Identify which cell holds the provided text, then report its (X, Y) central coordinate. 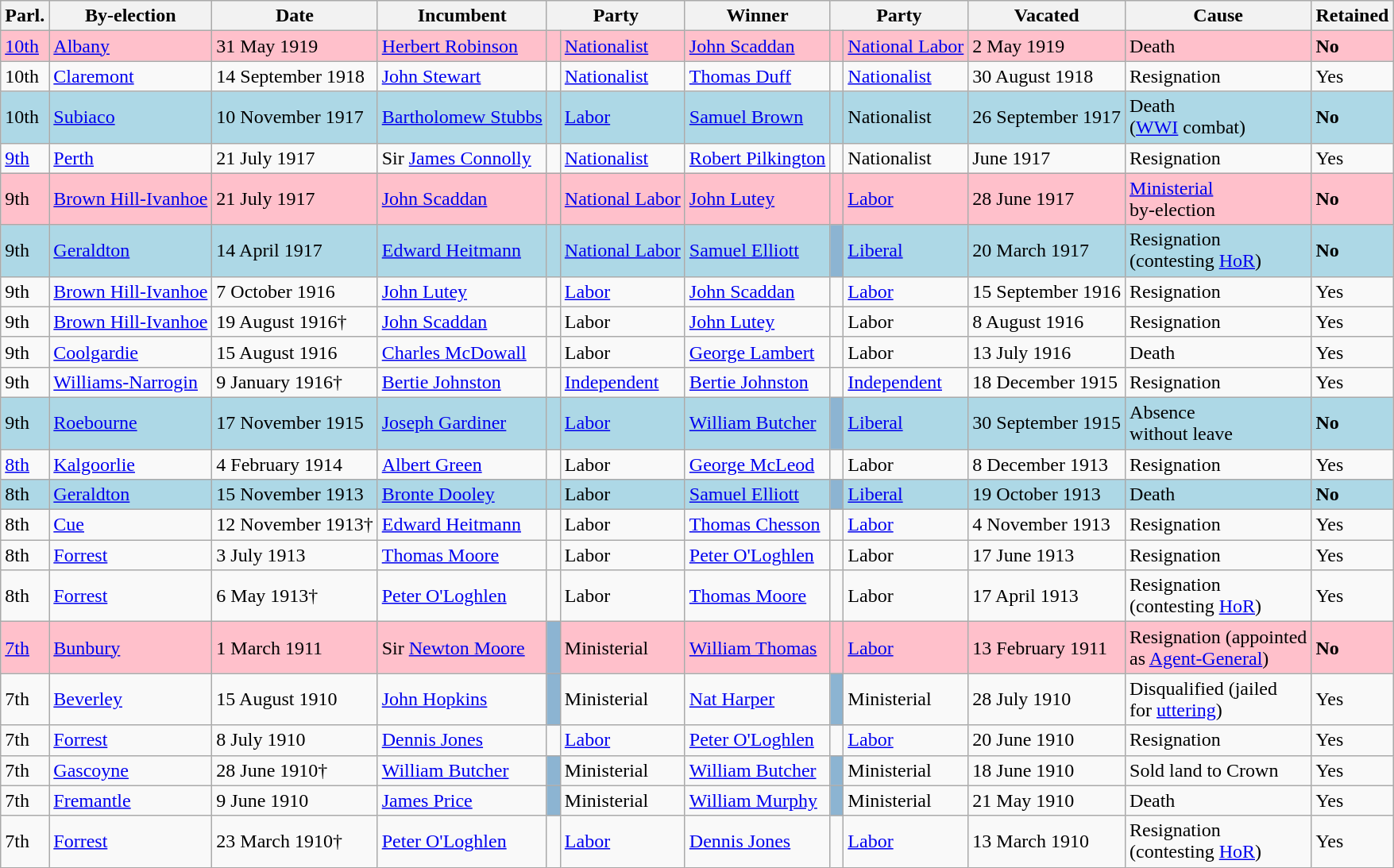
Albany (130, 46)
6 May 1913† (295, 596)
15 September 1916 (1047, 291)
13 July 1916 (1047, 352)
June 1917 (1047, 158)
13 February 1911 (1047, 648)
14 April 1917 (295, 251)
Thomas Chesson (757, 525)
21 May 1910 (1047, 800)
18 December 1915 (1047, 382)
Beverley (130, 699)
Resignation (appointedas Agent-General) (1218, 648)
14 September 1918 (295, 76)
18 June 1910 (1047, 770)
Sir James Connolly (462, 158)
8 August 1916 (1047, 322)
9 January 1916† (295, 382)
10 November 1917 (295, 118)
Vacated (1047, 16)
20 March 1917 (1047, 251)
Gascoyne (130, 770)
George Lambert (757, 352)
31 May 1919 (295, 46)
4 February 1914 (295, 465)
Albert Green (462, 465)
Fremantle (130, 800)
26 September 1917 (1047, 118)
Disqualified (jailedfor uttering) (1218, 699)
Bronte Dooley (462, 495)
23 March 1910† (295, 842)
Williams-Narrogin (130, 382)
4 November 1913 (1047, 525)
17 June 1913 (1047, 555)
Date (295, 16)
John Stewart (462, 76)
Sold land to Crown (1218, 770)
15 August 1910 (295, 699)
1 March 1911 (295, 648)
13 March 1910 (1047, 842)
7 October 1916 (295, 291)
Bartholomew Stubbs (462, 118)
28 June 1910† (295, 770)
Robert Pilkington (757, 158)
Claremont (130, 76)
Subiaco (130, 118)
Herbert Robinson (462, 46)
John Hopkins (462, 699)
8 July 1910 (295, 740)
9 June 1910 (295, 800)
William Thomas (757, 648)
Kalgoorlie (130, 465)
Samuel Brown (757, 118)
Roebourne (130, 422)
Cause (1218, 16)
Coolgardie (130, 352)
Bunbury (130, 648)
20 June 1910 (1047, 740)
Parl. (25, 16)
Retained (1352, 16)
Ministerialby-election (1218, 199)
15 August 1916 (295, 352)
Incumbent (462, 16)
19 August 1916† (295, 322)
Winner (757, 16)
Nat Harper (757, 699)
James Price (462, 800)
Charles McDowall (462, 352)
17 November 1915 (295, 422)
28 July 1910 (1047, 699)
2 May 1919 (1047, 46)
30 September 1915 (1047, 422)
Sir Newton Moore (462, 648)
Perth (130, 158)
Joseph Gardiner (462, 422)
Absencewithout leave (1218, 422)
15 November 1913 (295, 495)
28 June 1917 (1047, 199)
30 August 1918 (1047, 76)
William Murphy (757, 800)
By-election (130, 16)
Cue (130, 525)
8 December 1913 (1047, 465)
Death(WWI combat) (1218, 118)
Thomas Duff (757, 76)
12 November 1913† (295, 525)
George McLeod (757, 465)
19 October 1913 (1047, 495)
3 July 1913 (295, 555)
17 April 1913 (1047, 596)
